Search for the cell housing the specified text and yield its [x, y] center coordinate. 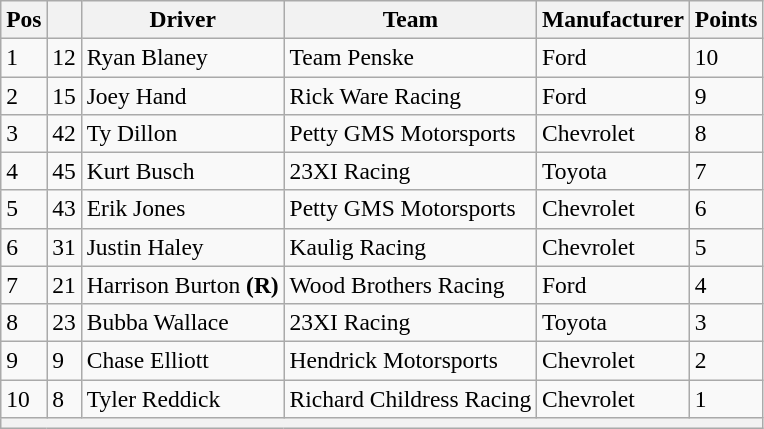
Joey Hand [182, 95]
Harrison Burton (R) [182, 285]
Wood Brothers Racing [410, 285]
12 [64, 57]
Manufacturer [614, 19]
Chase Elliott [182, 360]
Hendrick Motorsports [410, 360]
Kurt Busch [182, 171]
Pos [24, 19]
Rick Ware Racing [410, 95]
Ryan Blaney [182, 57]
23 [64, 322]
21 [64, 285]
Points [726, 19]
Driver [182, 19]
43 [64, 209]
Justin Haley [182, 247]
42 [64, 133]
Bubba Wallace [182, 322]
Kaulig Racing [410, 247]
Tyler Reddick [182, 398]
15 [64, 95]
45 [64, 171]
Team [410, 19]
Richard Childress Racing [410, 398]
Team Penske [410, 57]
Erik Jones [182, 209]
31 [64, 247]
Ty Dillon [182, 133]
